Return (X, Y) of the center of cell containing provided text 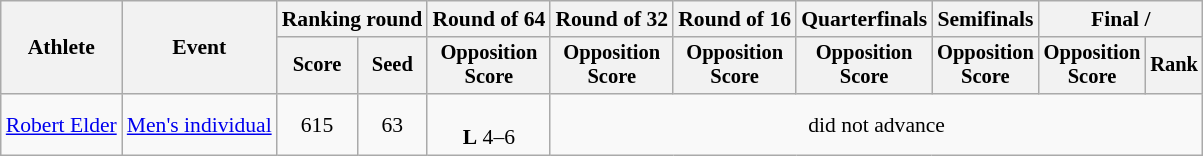
Robert Elder (62, 124)
615 (318, 124)
63 (392, 124)
Men's individual (200, 124)
Event (200, 48)
Round of 32 (612, 19)
Semifinals (986, 19)
Score (318, 66)
Final / (1121, 19)
did not advance (876, 124)
Round of 16 (734, 19)
Rank (1174, 66)
Quarterfinals (864, 19)
Athlete (62, 48)
L 4–6 (488, 124)
Round of 64 (488, 19)
Seed (392, 66)
Ranking round (352, 19)
